Search for the cell housing the specified text and yield its [x, y] center coordinate. 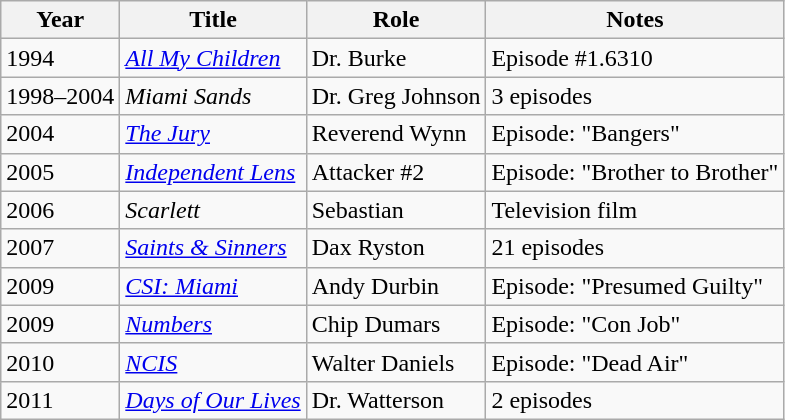
Episode: "Dead Air" [635, 362]
Reverend Wynn [396, 134]
Episode: "Bangers" [635, 134]
Miami Sands [213, 96]
Attacker #2 [396, 172]
2005 [60, 172]
Chip Dumars [396, 324]
Role [396, 20]
Television film [635, 210]
Walter Daniels [396, 362]
2011 [60, 400]
Days of Our Lives [213, 400]
Title [213, 20]
CSI: Miami [213, 286]
3 episodes [635, 96]
Dax Ryston [396, 248]
2007 [60, 248]
Notes [635, 20]
Episode: "Con Job" [635, 324]
Episode: "Brother to Brother" [635, 172]
All My Children [213, 58]
2010 [60, 362]
Episode #1.6310 [635, 58]
Dr. Burke [396, 58]
Andy Durbin [396, 286]
Dr. Watterson [396, 400]
Episode: "Presumed Guilty" [635, 286]
Sebastian [396, 210]
Saints & Sinners [213, 248]
Numbers [213, 324]
Year [60, 20]
Scarlett [213, 210]
1998–2004 [60, 96]
The Jury [213, 134]
NCIS [213, 362]
2004 [60, 134]
Independent Lens [213, 172]
21 episodes [635, 248]
2006 [60, 210]
1994 [60, 58]
Dr. Greg Johnson [396, 96]
2 episodes [635, 400]
